Return the (X, Y) coordinate for the center point of the cell that contains the specified text.  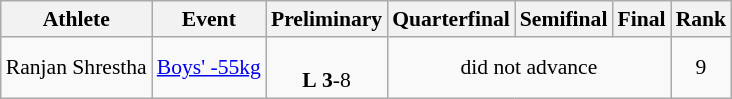
did not advance (528, 68)
Boys' -55kg (209, 68)
Semifinal (564, 19)
Final (641, 19)
Athlete (76, 19)
Ranjan Shrestha (76, 68)
Event (209, 19)
Quarterfinal (451, 19)
L 3-8 (326, 68)
Preliminary (326, 19)
Rank (702, 19)
9 (702, 68)
